Extract the [x, y] coordinate from the center of the cell holding the provided text.  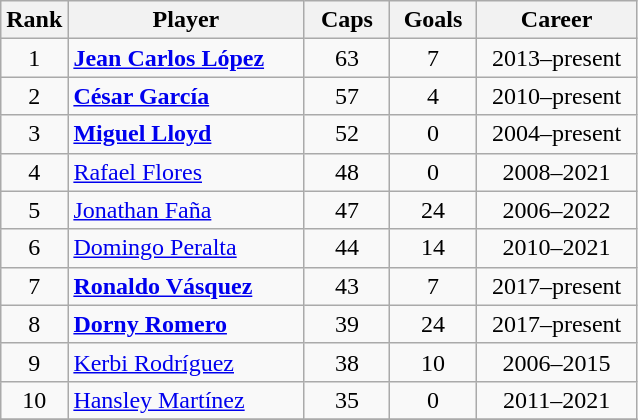
Rank [34, 20]
Dorny Romero [186, 324]
Career [556, 20]
Jonathan Faña [186, 210]
2013–present [556, 58]
39 [347, 324]
48 [347, 172]
47 [347, 210]
2011–2021 [556, 400]
Kerbi Rodríguez [186, 362]
Ronaldo Vásquez [186, 286]
Jean Carlos López [186, 58]
2006–2015 [556, 362]
2010–present [556, 96]
2010–2021 [556, 248]
1 [34, 58]
8 [34, 324]
44 [347, 248]
2004–present [556, 134]
52 [347, 134]
9 [34, 362]
6 [34, 248]
Rafael Flores [186, 172]
2 [34, 96]
57 [347, 96]
63 [347, 58]
Domingo Peralta [186, 248]
César García [186, 96]
Player [186, 20]
2008–2021 [556, 172]
Hansley Martínez [186, 400]
38 [347, 362]
2006–2022 [556, 210]
Caps [347, 20]
5 [34, 210]
43 [347, 286]
Goals [433, 20]
35 [347, 400]
14 [433, 248]
3 [34, 134]
Miguel Lloyd [186, 134]
